Search for the cell housing the specified text and yield its [X, Y] center coordinate. 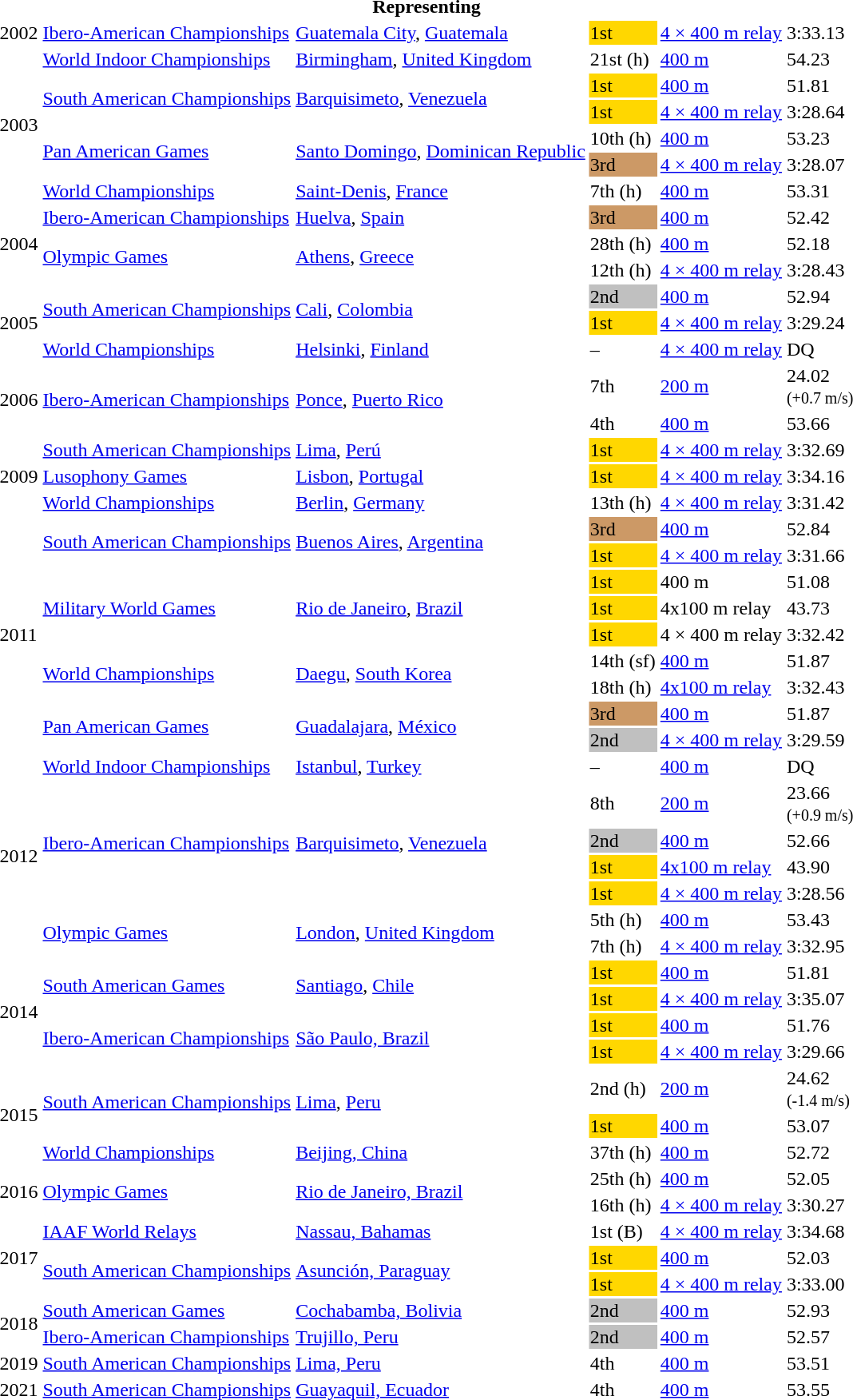
25th (h) [623, 1179]
Lima, Perú [441, 450]
Guatemala City, Guatemala [441, 33]
Helsinki, Finland [441, 349]
Ponce, Puerto Rico [441, 400]
Military World Games [167, 608]
Buenos Aires, Argentina [441, 542]
Daegu, South Korea [441, 674]
Berlin, Germany [441, 503]
18th (h) [623, 687]
Athens, Greece [441, 257]
2nd (h) [623, 1088]
Cochabamba, Bolivia [441, 1311]
IAAF World Relays [167, 1231]
Trujillo, Peru [441, 1337]
Lisbon, Portugal [441, 476]
London, United Kingdom [441, 933]
Cali, Colombia [441, 310]
1st (B) [623, 1231]
8th [623, 804]
Beijing, China [441, 1152]
21st (h) [623, 59]
10th (h) [623, 138]
Birmingham, United Kingdom [441, 59]
Lusophony Games [167, 476]
Guadalajara, México [441, 727]
São Paulo, Brazil [441, 1039]
16th (h) [623, 1205]
Saint-Denis, France [441, 191]
28th (h) [623, 244]
Santo Domingo, Dominican Republic [441, 152]
Santiago, Chile [441, 986]
13th (h) [623, 503]
Asunción, Paraguay [441, 1271]
Huelva, Spain [441, 217]
12th (h) [623, 270]
Istanbul, Turkey [441, 766]
7th [623, 387]
Nassau, Bahamas [441, 1231]
14th (sf) [623, 661]
37th (h) [623, 1152]
5th (h) [623, 920]
